Locate the cell with the specified text and output its (x, y) center coordinate. 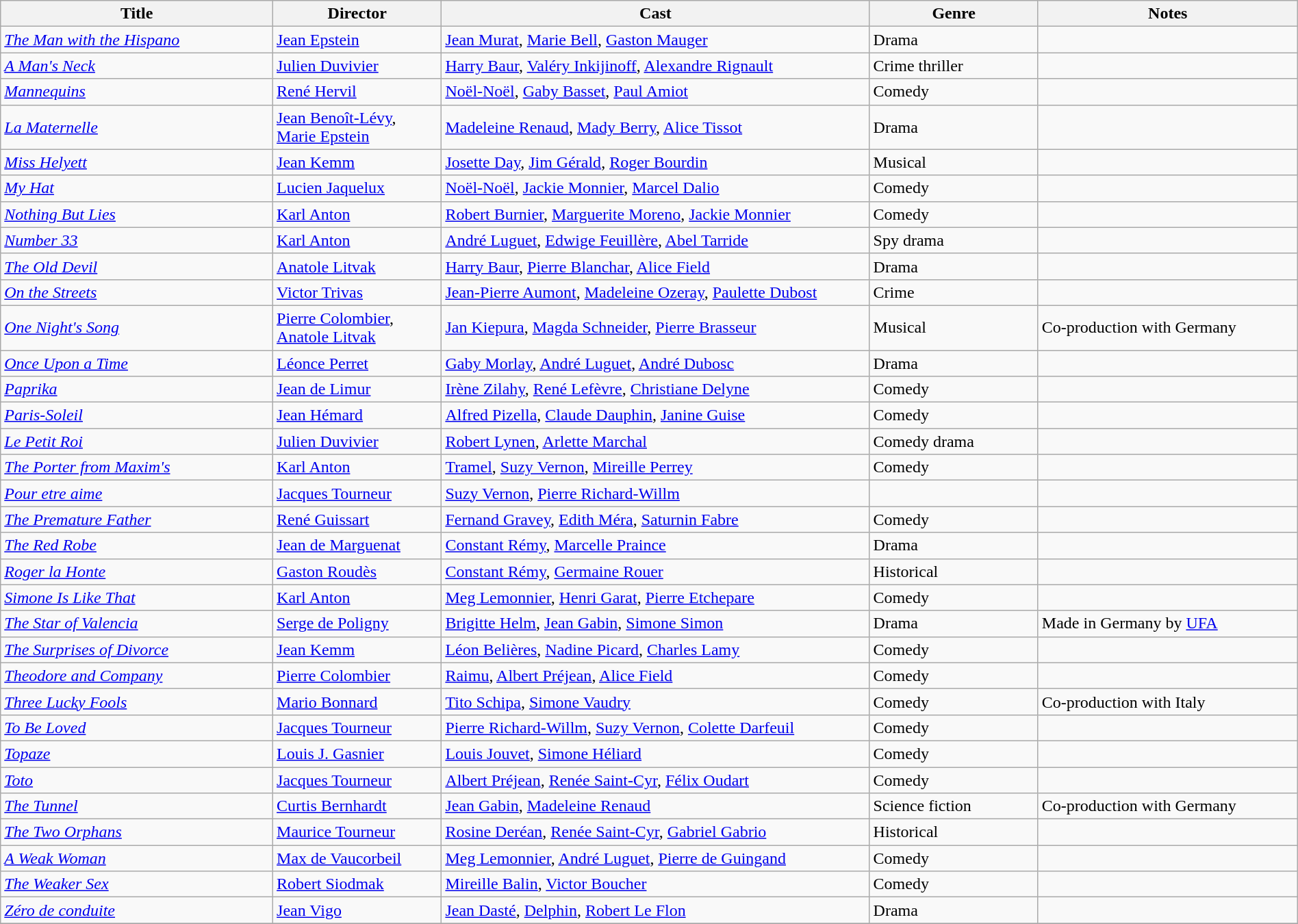
Constant Rémy, Germaine Rouer (656, 572)
Serge de Poligny (357, 624)
The Star of Valencia (137, 624)
Paris-Soleil (137, 415)
Brigitte Helm, Jean Gabin, Simone Simon (656, 624)
La Maternelle (137, 127)
Gaston Roudès (357, 572)
Toto (137, 780)
Cast (656, 14)
Pierre Colombier (357, 676)
Meg Lemonnier, Henri Garat, Pierre Etchepare (656, 598)
Raimu, Albert Préjean, Alice Field (656, 676)
Noël-Noël, Jackie Monnier, Marcel Dalio (656, 188)
Meg Lemonnier, André Luguet, Pierre de Guingand (656, 858)
Jean-Pierre Aumont, Madeleine Ozeray, Paulette Dubost (656, 292)
Louis J. Gasnier (357, 754)
Harry Baur, Valéry Inkijinoff, Alexandre Rignault (656, 66)
The Two Orphans (137, 832)
The Premature Father (137, 519)
Mannequins (137, 92)
Pierre Colombier, Anatole Litvak (357, 327)
Jean Murat, Marie Bell, Gaston Mauger (656, 40)
Curtis Bernhardt (357, 806)
Suzy Vernon, Pierre Richard-Willm (656, 493)
Spy drama (954, 240)
Albert Préjean, Renée Saint-Cyr, Félix Oudart (656, 780)
Theodore and Company (137, 676)
To Be Loved (137, 728)
Robert Siodmak (357, 884)
Jean de Limur (357, 389)
Alfred Pizella, Claude Dauphin, Janine Guise (656, 415)
My Hat (137, 188)
Le Petit Roi (137, 441)
Jean Vigo (357, 910)
Simone Is Like That (137, 598)
The Weaker Sex (137, 884)
Number 33 (137, 240)
The Tunnel (137, 806)
Jean Hémard (357, 415)
Made in Germany by UFA (1168, 624)
Madeleine Renaud, Mady Berry, Alice Tissot (656, 127)
Constant Rémy, Marcelle Praince (656, 546)
Jean Dasté, Delphin, Robert Le Flon (656, 910)
Zéro de conduite (137, 910)
Victor Trivas (357, 292)
One Night's Song (137, 327)
The Old Devil (137, 266)
Irène Zilahy, René Lefèvre, Christiane Delyne (656, 389)
Pour etre aime (137, 493)
Maurice Tourneur (357, 832)
Jan Kiepura, Magda Schneider, Pierre Brasseur (656, 327)
Science fiction (954, 806)
Co-production with Italy (1168, 702)
Miss Helyett (137, 162)
Director (357, 14)
Nothing But Lies (137, 214)
Tito Schipa, Simone Vaudry (656, 702)
Mario Bonnard (357, 702)
The Red Robe (137, 546)
Crime thriller (954, 66)
Mireille Balin, Victor Boucher (656, 884)
Fernand Gravey, Edith Méra, Saturnin Fabre (656, 519)
Gaby Morlay, André Luguet, André Dubosc (656, 363)
Topaze (137, 754)
Crime (954, 292)
Tramel, Suzy Vernon, Mireille Perrey (656, 467)
Jean Epstein (357, 40)
Jean Gabin, Madeleine Renaud (656, 806)
Genre (954, 14)
Pierre Richard-Willm, Suzy Vernon, Colette Darfeuil (656, 728)
Jean de Marguenat (357, 546)
The Man with the Hispano (137, 40)
Robert Lynen, Arlette Marchal (656, 441)
Rosine Deréan, Renée Saint-Cyr, Gabriel Gabrio (656, 832)
On the Streets (137, 292)
André Luguet, Edwige Feuillère, Abel Tarride (656, 240)
Harry Baur, Pierre Blanchar, Alice Field (656, 266)
Roger la Honte (137, 572)
The Surprises of Divorce (137, 650)
Three Lucky Fools (137, 702)
Once Upon a Time (137, 363)
A Man's Neck (137, 66)
Max de Vaucorbeil (357, 858)
Robert Burnier, Marguerite Moreno, Jackie Monnier (656, 214)
The Porter from Maxim's (137, 467)
Lucien Jaquelux (357, 188)
Léonce Perret (357, 363)
Josette Day, Jim Gérald, Roger Bourdin (656, 162)
Paprika (137, 389)
René Hervil (357, 92)
Louis Jouvet, Simone Héliard (656, 754)
Jean Benoît-Lévy, Marie Epstein (357, 127)
Notes (1168, 14)
René Guissart (357, 519)
Noël-Noël, Gaby Basset, Paul Amiot (656, 92)
Léon Belières, Nadine Picard, Charles Lamy (656, 650)
Anatole Litvak (357, 266)
A Weak Woman (137, 858)
Title (137, 14)
Comedy drama (954, 441)
